Locate the cell with the specified text and output its [x, y] center coordinate. 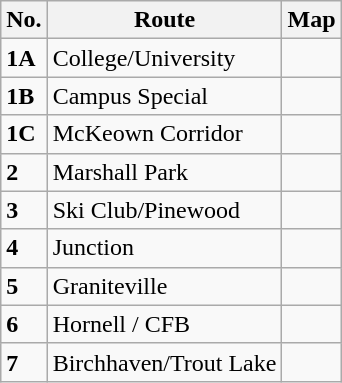
4 [24, 248]
College/University [164, 58]
Graniteville [164, 286]
Map [312, 20]
Marshall Park [164, 172]
McKeown Corridor [164, 134]
Junction [164, 248]
1B [24, 96]
No. [24, 20]
Birchhaven/Trout Lake [164, 362]
1C [24, 134]
6 [24, 324]
2 [24, 172]
5 [24, 286]
1A [24, 58]
Route [164, 20]
Ski Club/Pinewood [164, 210]
Hornell / CFB [164, 324]
7 [24, 362]
Campus Special [164, 96]
3 [24, 210]
